Return (x, y) of the center of cell containing provided text 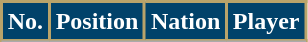
No. (26, 22)
Position (96, 22)
Player (266, 22)
Nation (186, 22)
